Determine the [x, y] coordinate at the center of the cell enclosing the given text.  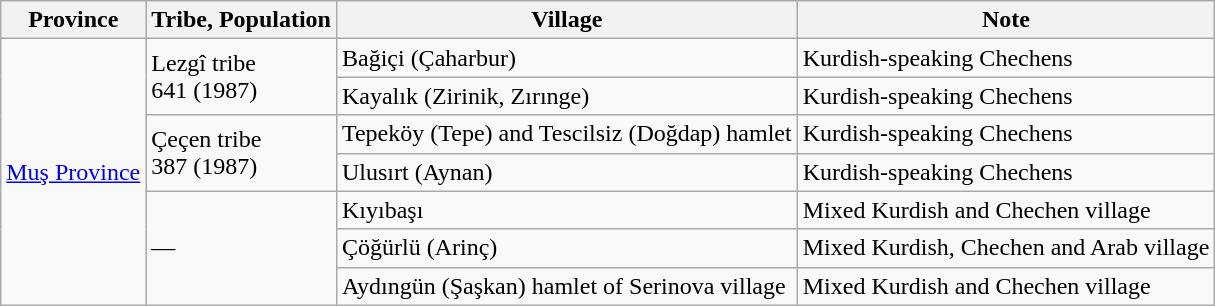
Ulusırt (Aynan) [566, 172]
Kıyıbaşı [566, 210]
Kayalık (Zirinik, Zırınge) [566, 96]
Bağiçi (Çaharbur) [566, 58]
Village [566, 20]
Çeçen tribe387 (1987) [242, 153]
Mixed Kurdish, Chechen and Arab village [1006, 248]
— [242, 248]
Tepeköy (Tepe) and Tescilsiz (Doğdap) hamlet [566, 134]
Province [74, 20]
Çöğürlü (Arinç) [566, 248]
Muş Province [74, 172]
Tribe, Population [242, 20]
Aydıngün (Şaşkan) hamlet of Serinova village [566, 286]
Lezgî tribe641 (1987) [242, 77]
Note [1006, 20]
